Determine the [X, Y] coordinate at the center of the cell enclosing the given text.  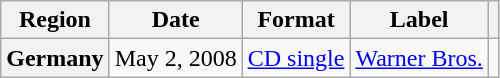
Date [176, 20]
May 2, 2008 [176, 58]
CD single [296, 58]
Format [296, 20]
Region [55, 20]
Label [419, 20]
Warner Bros. [419, 58]
Germany [55, 58]
